Pinpoint the cell where the given text exists, returning its [x, y] midpoint coordinate. 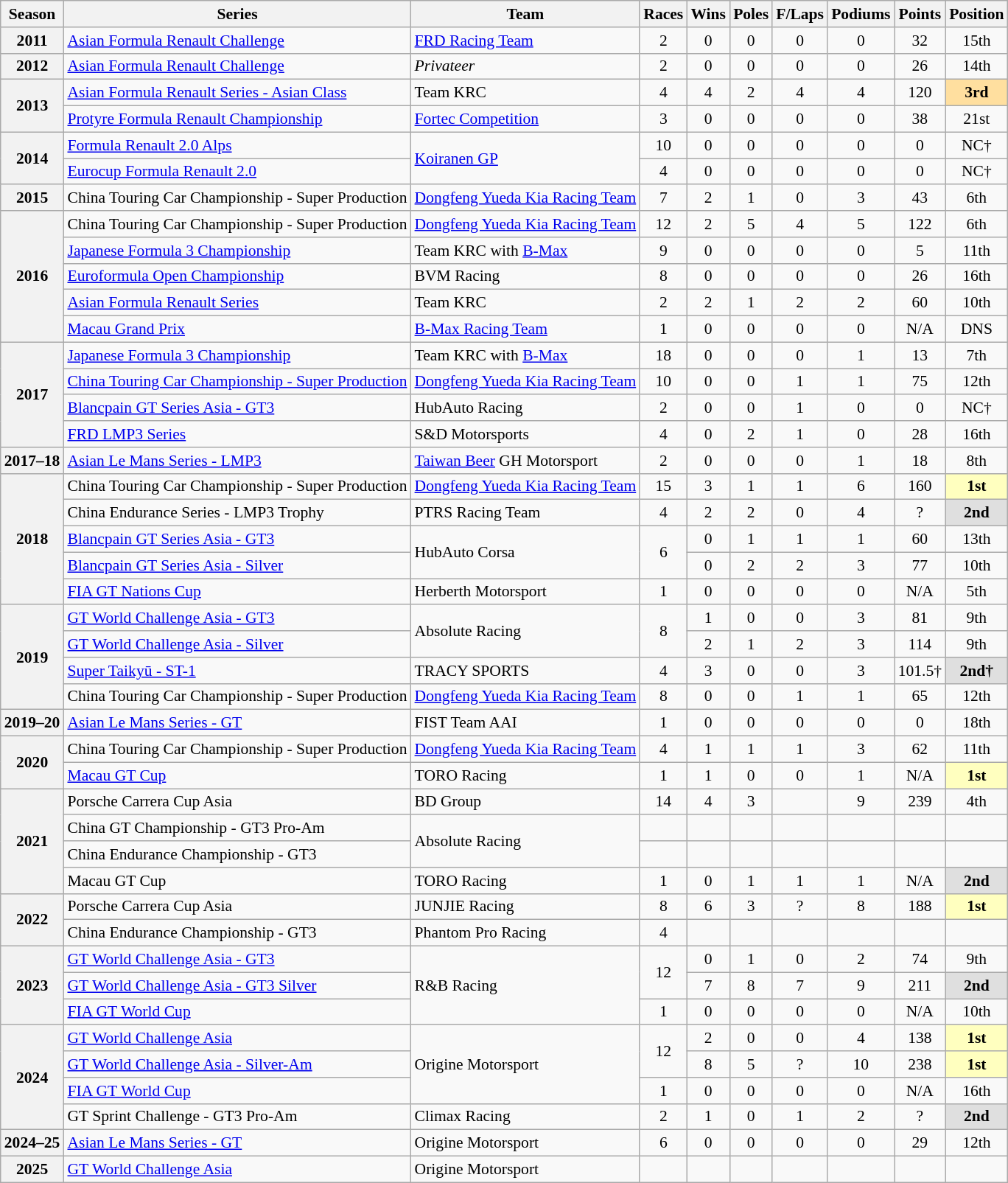
2024–25 [32, 1143]
32 [920, 41]
R&B Racing [526, 986]
101.5† [920, 671]
GT Sprint Challenge - GT3 Pro-Am [237, 1117]
15 [663, 486]
Taiwan Beer GH Motorsport [526, 461]
114 [920, 644]
Races [663, 14]
HubAuto Corsa [526, 553]
238 [920, 1064]
Series [237, 14]
FIST Team AAI [526, 723]
2016 [32, 276]
2019–20 [32, 723]
FIA GT Nations Cup [237, 592]
21st [976, 119]
Asian Formula Renault Series - Asian Class [237, 93]
7th [976, 355]
2021 [32, 841]
China GT Championship - GT3 Pro-Am [237, 828]
Protyre Formula Renault Championship [237, 119]
211 [920, 985]
Season [32, 14]
138 [920, 1039]
Climax Racing [526, 1117]
Blancpain GT Series Asia - Silver [237, 565]
Euroformula Open Championship [237, 276]
FRD Racing Team [526, 41]
122 [920, 224]
18th [976, 723]
Privateer [526, 66]
GT World Challenge Asia - Silver-Am [237, 1064]
Poles [751, 14]
China Endurance Series - LMP3 Trophy [237, 513]
2024 [32, 1078]
Points [920, 14]
2025 [32, 1170]
Wins [708, 14]
239 [920, 802]
TRACY SPORTS [526, 671]
81 [920, 618]
77 [920, 565]
JUNJIE Racing [526, 907]
8th [976, 461]
2022 [32, 920]
2015 [32, 198]
4th [976, 802]
2013 [32, 106]
3rd [976, 93]
FRD LMP3 Series [237, 434]
2011 [32, 41]
2023 [32, 986]
Koiranen GP [526, 158]
Asian Formula Renault Series [237, 303]
65 [920, 697]
2014 [32, 158]
Position [976, 14]
14 [663, 802]
2020 [32, 762]
15th [976, 41]
2018 [32, 539]
PTRS Racing Team [526, 513]
Super Taikyū - ST-1 [237, 671]
BVM Racing [526, 276]
29 [920, 1143]
Podiums [861, 14]
DNS [976, 329]
Formula Renault 2.0 Alps [237, 145]
BD Group [526, 802]
2012 [32, 66]
62 [920, 750]
HubAuto Racing [526, 408]
75 [920, 382]
Fortec Competition [526, 119]
2019 [32, 657]
188 [920, 907]
GT World Challenge Asia - GT3 Silver [237, 985]
Herberth Motorsport [526, 592]
Macau Grand Prix [237, 329]
2017 [32, 394]
F/Laps [800, 14]
13th [976, 540]
28 [920, 434]
38 [920, 119]
Asian Le Mans Series - LMP3 [237, 461]
Eurocup Formula Renault 2.0 [237, 172]
5th [976, 592]
120 [920, 93]
S&D Motorsports [526, 434]
2017–18 [32, 461]
74 [920, 960]
14th [976, 66]
Phantom Pro Racing [526, 933]
B-Max Racing Team [526, 329]
13 [920, 355]
Team [526, 14]
160 [920, 486]
2nd† [976, 671]
GT World Challenge Asia - Silver [237, 644]
43 [920, 198]
